Locate the cell with the specified text and output its [X, Y] center coordinate. 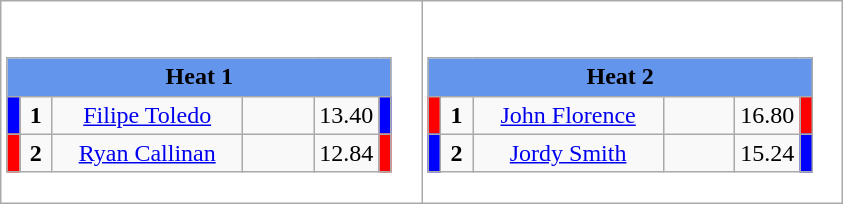
Filipe Toledo [148, 115]
Ryan Callinan [148, 153]
15.24 [768, 153]
Jordy Smith [568, 153]
16.80 [768, 115]
Heat 1 [199, 77]
Heat 2 1 John Florence 16.80 2 Jordy Smith 15.24 [632, 102]
Heat 1 1 Filipe Toledo 13.40 2 Ryan Callinan 12.84 [212, 102]
13.40 [346, 115]
12.84 [346, 153]
Heat 2 [620, 77]
John Florence [568, 115]
